Return [x, y] of the center of cell containing provided text 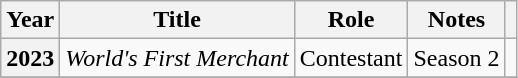
Notes [456, 20]
Contestant [351, 58]
Role [351, 20]
Year [30, 20]
2023 [30, 58]
Season 2 [456, 58]
Title [177, 20]
World's First Merchant [177, 58]
